Identify which cell holds the provided text, then report its (X, Y) central coordinate. 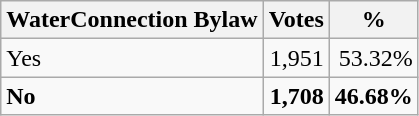
Yes (132, 58)
WaterConnection Bylaw (132, 20)
1,708 (296, 96)
53.32% (374, 58)
Votes (296, 20)
No (132, 96)
46.68% (374, 96)
% (374, 20)
1,951 (296, 58)
